Output the [X, Y] coordinate of the center of the cell containing the given text.  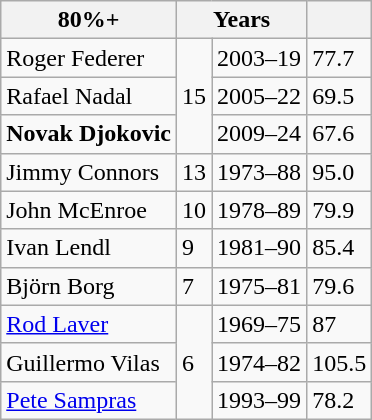
80%+ [89, 20]
Ivan Lendl [89, 248]
15 [194, 96]
78.2 [340, 400]
9 [194, 248]
Guillermo Vilas [89, 362]
6 [194, 362]
Rafael Nadal [89, 96]
69.5 [340, 96]
7 [194, 286]
77.7 [340, 58]
105.5 [340, 362]
Roger Federer [89, 58]
1975–81 [260, 286]
Björn Borg [89, 286]
2003–19 [260, 58]
Novak Djokovic [89, 134]
2005–22 [260, 96]
87 [340, 324]
Jimmy Connors [89, 172]
1969–75 [260, 324]
79.6 [340, 286]
1978–89 [260, 210]
Years [241, 20]
1973–88 [260, 172]
1993–99 [260, 400]
67.6 [340, 134]
Pete Sampras [89, 400]
1981–90 [260, 248]
10 [194, 210]
85.4 [340, 248]
John McEnroe [89, 210]
1974–82 [260, 362]
13 [194, 172]
2009–24 [260, 134]
79.9 [340, 210]
95.0 [340, 172]
Rod Laver [89, 324]
